Output the (x, y) coordinate of the center of the cell containing the given text.  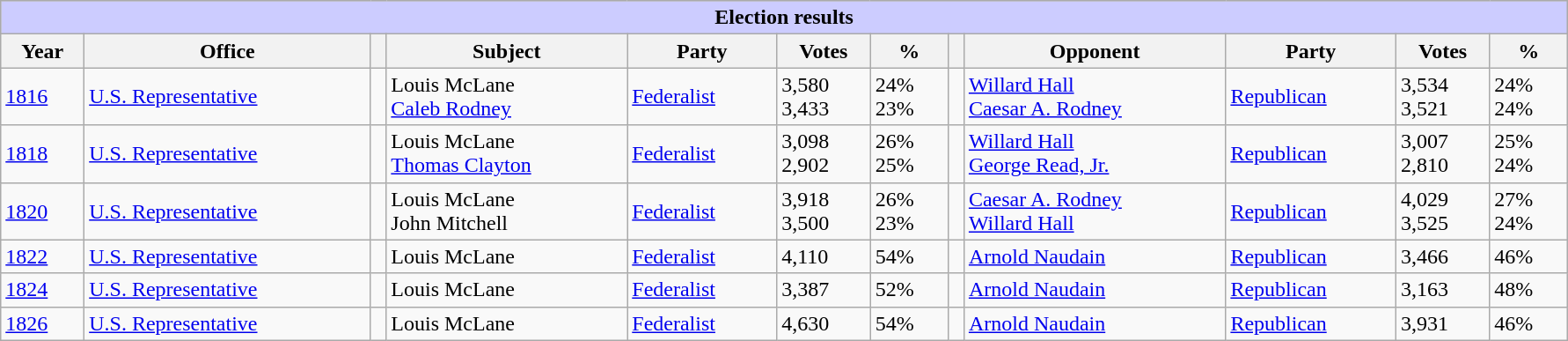
1816 (42, 97)
24%24% (1529, 97)
Louis McLaneJohn Mitchell (507, 211)
Willard HallCaesar A. Rodney (1095, 97)
48% (1529, 290)
1824 (42, 290)
Louis McLaneCaleb Rodney (507, 97)
27%24% (1529, 211)
4,110 (824, 256)
26%23% (909, 211)
3,931 (1442, 323)
25%24% (1529, 153)
3,5803,433 (824, 97)
Louis McLaneThomas Clayton (507, 153)
3,163 (1442, 290)
24%23% (909, 97)
1822 (42, 256)
Election results (785, 18)
Caesar A. RodneyWillard Hall (1095, 211)
Subject (507, 51)
3,466 (1442, 256)
26%25% (909, 153)
Willard HallGeorge Read, Jr. (1095, 153)
Opponent (1095, 51)
1826 (42, 323)
1818 (42, 153)
3,5343,521 (1442, 97)
Office (227, 51)
3,387 (824, 290)
4,630 (824, 323)
3,0072,810 (1442, 153)
52% (909, 290)
4,0293,525 (1442, 211)
3,0982,902 (824, 153)
1820 (42, 211)
Year (42, 51)
3,9183,500 (824, 211)
